From the cell containing the given text, extract its center point as (X, Y) coordinate. 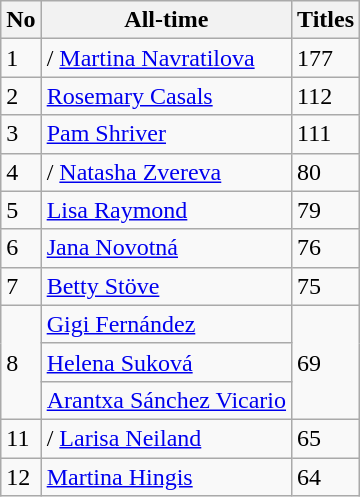
7 (21, 286)
Pam Shriver (166, 134)
112 (326, 96)
111 (326, 134)
6 (21, 248)
/ Larisa Neiland (166, 438)
Lisa Raymond (166, 210)
Rosemary Casals (166, 96)
3 (21, 134)
76 (326, 248)
/ Martina Navratilova (166, 58)
/ Natasha Zvereva (166, 172)
No (21, 20)
Jana Novotná (166, 248)
80 (326, 172)
79 (326, 210)
Betty Stöve (166, 286)
11 (21, 438)
5 (21, 210)
64 (326, 477)
Helena Suková (166, 362)
65 (326, 438)
4 (21, 172)
1 (21, 58)
75 (326, 286)
177 (326, 58)
Martina Hingis (166, 477)
Arantxa Sánchez Vicario (166, 400)
Titles (326, 20)
12 (21, 477)
Gigi Fernández (166, 324)
8 (21, 362)
2 (21, 96)
69 (326, 362)
All-time (166, 20)
